For the text-containing cell, return its midpoint in [X, Y] coordinate format. 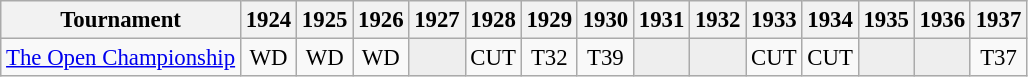
1931 [661, 20]
1927 [437, 20]
1936 [942, 20]
1932 [718, 20]
1928 [493, 20]
1933 [774, 20]
1926 [381, 20]
1925 [325, 20]
1934 [830, 20]
Tournament [121, 20]
The Open Championship [121, 58]
T39 [605, 58]
1930 [605, 20]
1929 [549, 20]
1924 [268, 20]
T32 [549, 58]
T37 [998, 58]
1937 [998, 20]
1935 [886, 20]
